Search for the cell housing the specified text and yield its (X, Y) center coordinate. 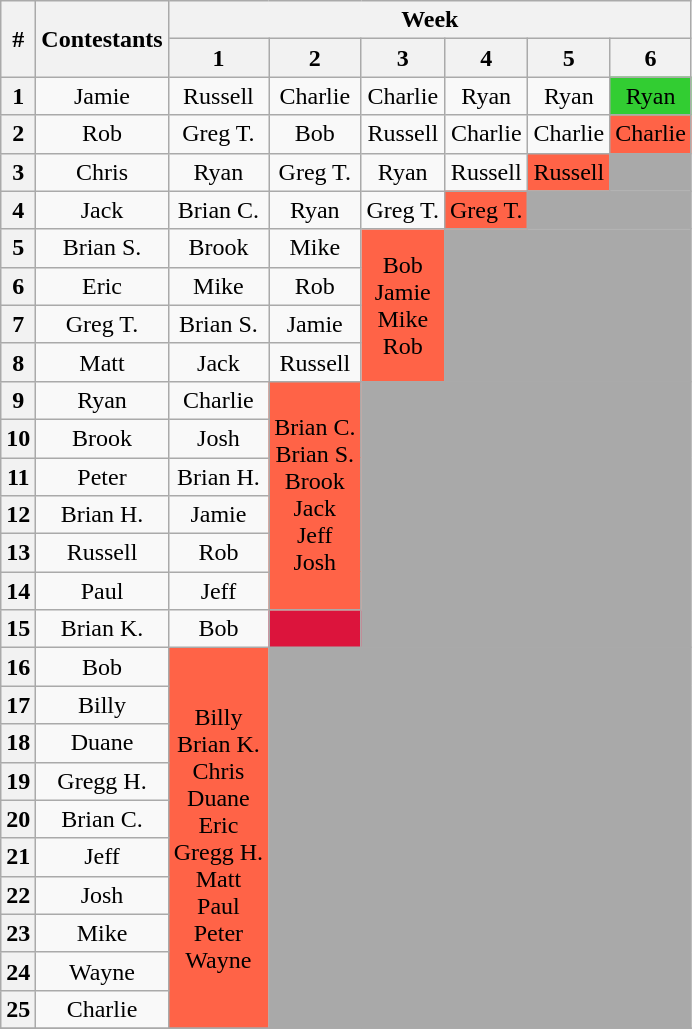
7 (18, 324)
14 (18, 591)
11 (18, 477)
Contestants (102, 39)
18 (18, 743)
10 (18, 438)
12 (18, 515)
21 (18, 857)
8 (18, 362)
Brian C.Brian S.BrookJackJeffJosh (315, 495)
Wayne (102, 971)
15 (18, 629)
BobJamieMikeRob (402, 305)
20 (18, 819)
Matt (102, 362)
Eric (102, 286)
Brian K. (102, 629)
Week (430, 20)
13 (18, 553)
19 (18, 781)
16 (18, 667)
9 (18, 400)
Chris (102, 172)
23 (18, 933)
BillyBrian K.ChrisDuaneEricGregg H.MattPaulPeterWayne (218, 838)
25 (18, 1009)
Gregg H. (102, 781)
# (18, 39)
24 (18, 971)
Peter (102, 477)
Paul (102, 591)
Duane (102, 743)
17 (18, 705)
Billy (102, 705)
22 (18, 895)
